From the cell containing the given text, extract its center point as (X, Y) coordinate. 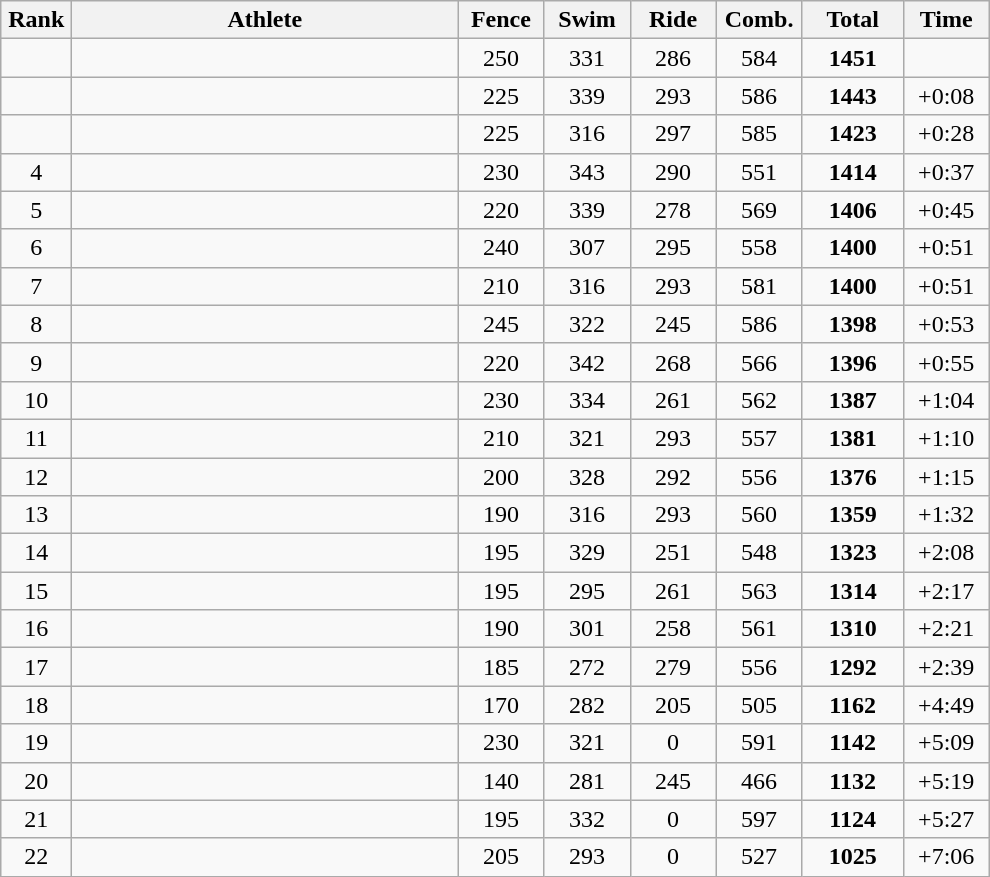
+1:15 (946, 477)
14 (36, 553)
140 (501, 781)
1376 (852, 477)
Swim (587, 20)
560 (759, 515)
21 (36, 819)
251 (673, 553)
+2:21 (946, 629)
466 (759, 781)
281 (587, 781)
17 (36, 667)
268 (673, 362)
292 (673, 477)
+5:19 (946, 781)
+0:28 (946, 134)
+2:39 (946, 667)
1310 (852, 629)
Fence (501, 20)
1025 (852, 857)
Rank (36, 20)
+0:55 (946, 362)
1451 (852, 58)
+0:37 (946, 172)
1314 (852, 591)
18 (36, 705)
Total (852, 20)
1162 (852, 705)
1359 (852, 515)
+1:10 (946, 438)
13 (36, 515)
1132 (852, 781)
1124 (852, 819)
329 (587, 553)
569 (759, 210)
328 (587, 477)
561 (759, 629)
9 (36, 362)
5 (36, 210)
+5:27 (946, 819)
307 (587, 248)
+2:08 (946, 553)
286 (673, 58)
566 (759, 362)
+7:06 (946, 857)
+0:53 (946, 324)
Athlete (265, 20)
563 (759, 591)
8 (36, 324)
1142 (852, 743)
581 (759, 286)
585 (759, 134)
+0:45 (946, 210)
7 (36, 286)
10 (36, 400)
551 (759, 172)
240 (501, 248)
250 (501, 58)
1381 (852, 438)
Time (946, 20)
4 (36, 172)
282 (587, 705)
19 (36, 743)
+0:08 (946, 96)
6 (36, 248)
Comb. (759, 20)
1423 (852, 134)
584 (759, 58)
562 (759, 400)
+1:04 (946, 400)
332 (587, 819)
1398 (852, 324)
297 (673, 134)
1292 (852, 667)
1396 (852, 362)
12 (36, 477)
185 (501, 667)
505 (759, 705)
334 (587, 400)
322 (587, 324)
272 (587, 667)
279 (673, 667)
15 (36, 591)
200 (501, 477)
548 (759, 553)
558 (759, 248)
331 (587, 58)
527 (759, 857)
591 (759, 743)
290 (673, 172)
342 (587, 362)
16 (36, 629)
170 (501, 705)
557 (759, 438)
+1:32 (946, 515)
Ride (673, 20)
343 (587, 172)
1406 (852, 210)
258 (673, 629)
1414 (852, 172)
278 (673, 210)
+5:09 (946, 743)
20 (36, 781)
11 (36, 438)
+4:49 (946, 705)
597 (759, 819)
1323 (852, 553)
1387 (852, 400)
22 (36, 857)
301 (587, 629)
+2:17 (946, 591)
1443 (852, 96)
